Output the [x, y] coordinate of the center of the cell containing the given text.  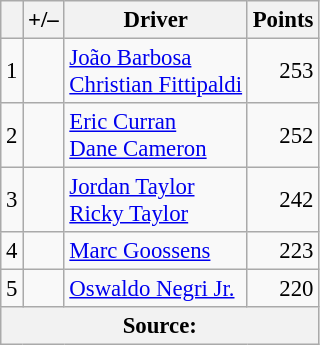
220 [282, 289]
4 [12, 251]
5 [12, 289]
Oswaldo Negri Jr. [156, 289]
242 [282, 200]
João Barbosa Christian Fittipaldi [156, 72]
252 [282, 136]
223 [282, 251]
Points [282, 20]
Marc Goossens [156, 251]
2 [12, 136]
+/– [44, 20]
3 [12, 200]
Eric Curran Dane Cameron [156, 136]
1 [12, 72]
Jordan Taylor Ricky Taylor [156, 200]
253 [282, 72]
Driver [156, 20]
